Determine the [X, Y] coordinate at the center of the cell enclosing the given text.  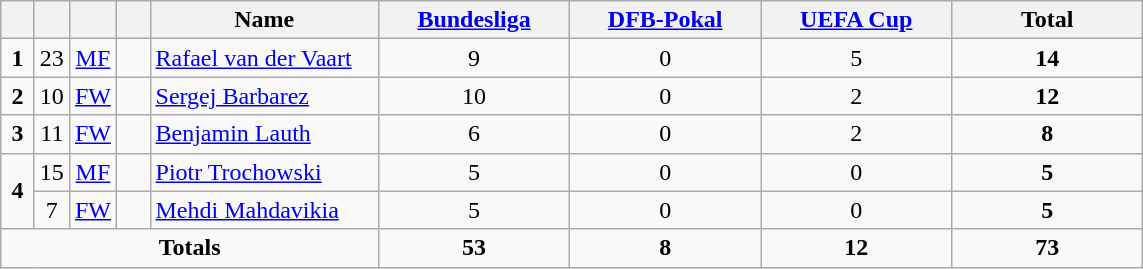
Sergej Barbarez [264, 96]
Bundesliga [474, 20]
7 [52, 210]
Piotr Trochowski [264, 172]
DFB-Pokal [666, 20]
Total [1048, 20]
Mehdi Mahdavikia [264, 210]
53 [474, 248]
73 [1048, 248]
4 [18, 191]
23 [52, 58]
UEFA Cup [856, 20]
Benjamin Lauth [264, 134]
Name [264, 20]
3 [18, 134]
6 [474, 134]
1 [18, 58]
Rafael van der Vaart [264, 58]
11 [52, 134]
Totals [190, 248]
9 [474, 58]
15 [52, 172]
14 [1048, 58]
